Provide the (x, y) coordinate of the cell's center where the given text is located.  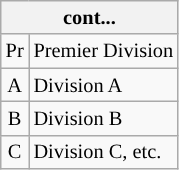
Premier Division (104, 51)
C (15, 152)
Division C, etc. (104, 152)
A (15, 85)
Division B (104, 118)
Pr (15, 51)
Division A (104, 85)
cont... (90, 17)
B (15, 118)
